Return [x, y] of the center of cell containing provided text 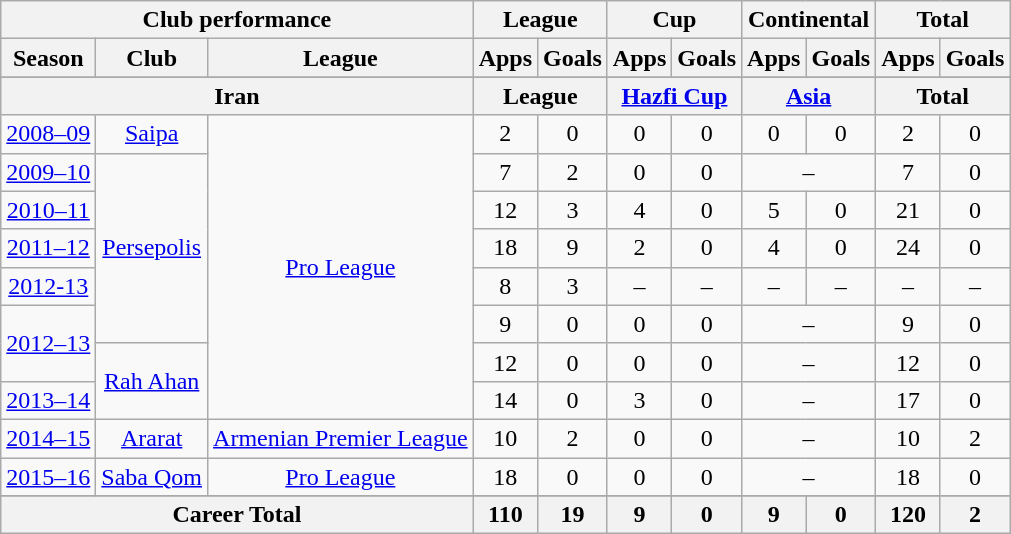
Rah Ahan [152, 381]
14 [505, 400]
Club performance [237, 20]
Armenian Premier League [341, 438]
5 [774, 210]
2014–15 [48, 438]
2010–11 [48, 210]
Career Total [237, 515]
2008–09 [48, 134]
Cup [674, 20]
17 [908, 400]
19 [573, 515]
Club [152, 58]
Continental [809, 20]
2012–13 [48, 343]
Saba Qom [152, 477]
Saipa [152, 134]
Asia [809, 96]
120 [908, 515]
2012-13 [48, 286]
Hazfi Cup [674, 96]
Persepolis [152, 248]
2013–14 [48, 400]
110 [505, 515]
Season [48, 58]
24 [908, 248]
21 [908, 210]
Iran [237, 96]
2009–10 [48, 172]
Ararat [152, 438]
8 [505, 286]
2015–16 [48, 477]
2011–12 [48, 248]
